Scan for the cell matching the given text and deliver its (X, Y) coordinate at center. 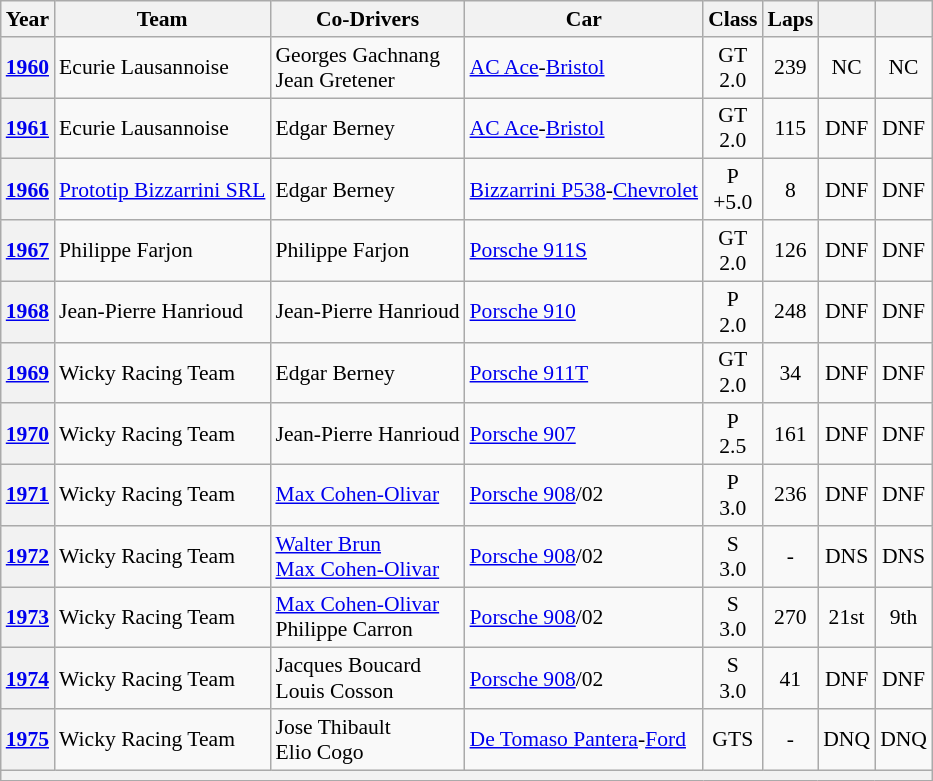
Bizzarrini P538-Chevrolet (584, 190)
P+5.0 (732, 190)
115 (790, 128)
Jacques Boucard Louis Cosson (367, 678)
Laps (790, 19)
1966 (28, 190)
Porsche 911T (584, 372)
Co-Drivers (367, 19)
Max Cohen-Olivar Philippe Carron (367, 618)
1974 (28, 678)
Jose Thibault Elio Cogo (367, 740)
Class (732, 19)
P3.0 (732, 496)
161 (790, 434)
8 (790, 190)
Porsche 907 (584, 434)
Car (584, 19)
Porsche 910 (584, 312)
239 (790, 68)
270 (790, 618)
1968 (28, 312)
21st (846, 618)
De Tomaso Pantera-Ford (584, 740)
Porsche 911S (584, 250)
34 (790, 372)
1973 (28, 618)
9th (904, 618)
1970 (28, 434)
Team (162, 19)
Max Cohen-Olivar (367, 496)
126 (790, 250)
1975 (28, 740)
P2.0 (732, 312)
1971 (28, 496)
1960 (28, 68)
Prototip Bizzarrini SRL (162, 190)
236 (790, 496)
1969 (28, 372)
1967 (28, 250)
248 (790, 312)
Georges Gachnang Jean Gretener (367, 68)
Year (28, 19)
1961 (28, 128)
P2.5 (732, 434)
1972 (28, 556)
GTS (732, 740)
Walter Brun Max Cohen-Olivar (367, 556)
41 (790, 678)
